Detect which cell encompasses the target text, then output its [X, Y] center coordinate. 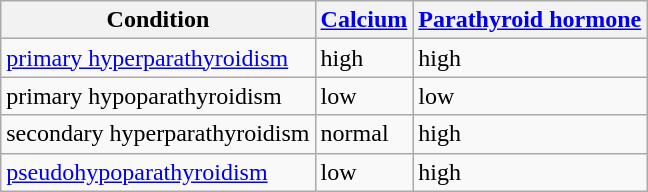
secondary hyperparathyroidism [158, 134]
pseudohypoparathyroidism [158, 172]
Parathyroid hormone [530, 20]
primary hypoparathyroidism [158, 96]
normal [364, 134]
primary hyperparathyroidism [158, 58]
Condition [158, 20]
Calcium [364, 20]
